Find where the given text appears and provide that cell's center as (x, y) coordinate. 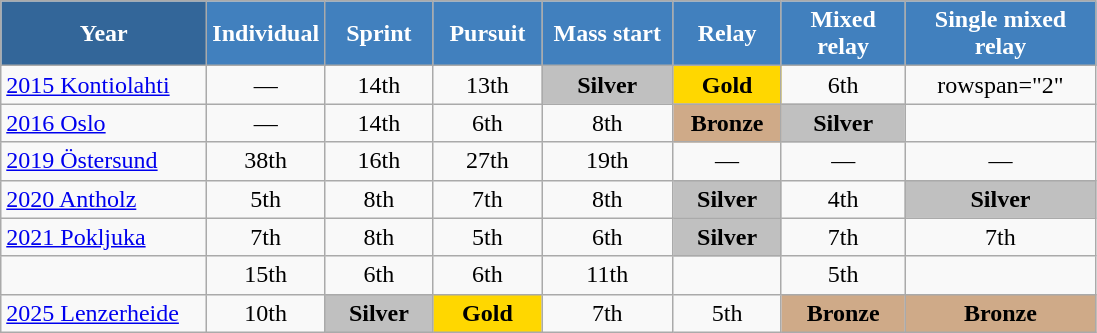
13th (488, 85)
10th (266, 313)
2021 Pokljuka (104, 237)
Mass start (608, 34)
rowspan="2" (1000, 85)
15th (266, 275)
2015 Kontiolahti (104, 85)
11th (608, 275)
4th (843, 199)
19th (608, 161)
16th (380, 161)
38th (266, 161)
2025 Lenzerheide (104, 313)
2020 Antholz (104, 199)
Mixed relay (843, 34)
Year (104, 34)
Sprint (380, 34)
Pursuit (488, 34)
2016 Oslo (104, 123)
27th (488, 161)
2019 Östersund (104, 161)
Individual (266, 34)
Relay (728, 34)
Single mixed relay (1000, 34)
